Capture the cell that displays the provided text and extract its (x, y) central coordinate. 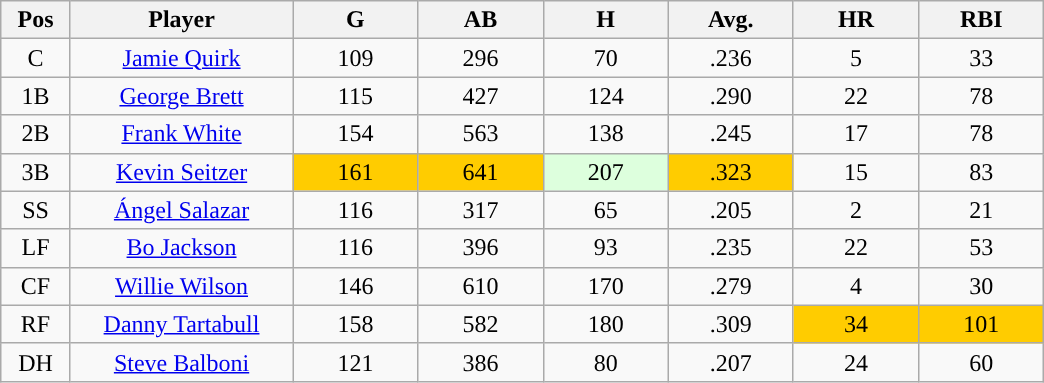
396 (480, 248)
317 (480, 210)
3B (36, 172)
83 (982, 172)
207 (606, 172)
109 (356, 58)
65 (606, 210)
2B (36, 134)
386 (480, 362)
93 (606, 248)
H (606, 20)
.205 (730, 210)
154 (356, 134)
Kevin Seitzer (182, 172)
33 (982, 58)
Pos (36, 20)
Player (182, 20)
582 (480, 324)
.290 (730, 96)
34 (856, 324)
SS (36, 210)
5 (856, 58)
George Brett (182, 96)
70 (606, 58)
101 (982, 324)
4 (856, 286)
Steve Balboni (182, 362)
RF (36, 324)
115 (356, 96)
DH (36, 362)
CF (36, 286)
HR (856, 20)
AB (480, 20)
Ángel Salazar (182, 210)
180 (606, 324)
LF (36, 248)
124 (606, 96)
610 (480, 286)
21 (982, 210)
60 (982, 362)
Frank White (182, 134)
Danny Tartabull (182, 324)
.236 (730, 58)
427 (480, 96)
296 (480, 58)
15 (856, 172)
Willie Wilson (182, 286)
1B (36, 96)
161 (356, 172)
80 (606, 362)
.323 (730, 172)
158 (356, 324)
30 (982, 286)
170 (606, 286)
17 (856, 134)
C (36, 58)
.279 (730, 286)
.207 (730, 362)
563 (480, 134)
53 (982, 248)
RBI (982, 20)
Bo Jackson (182, 248)
.309 (730, 324)
G (356, 20)
24 (856, 362)
.235 (730, 248)
146 (356, 286)
121 (356, 362)
138 (606, 134)
2 (856, 210)
641 (480, 172)
.245 (730, 134)
Jamie Quirk (182, 58)
Avg. (730, 20)
